Locate the cell with the specified text and output its (X, Y) center coordinate. 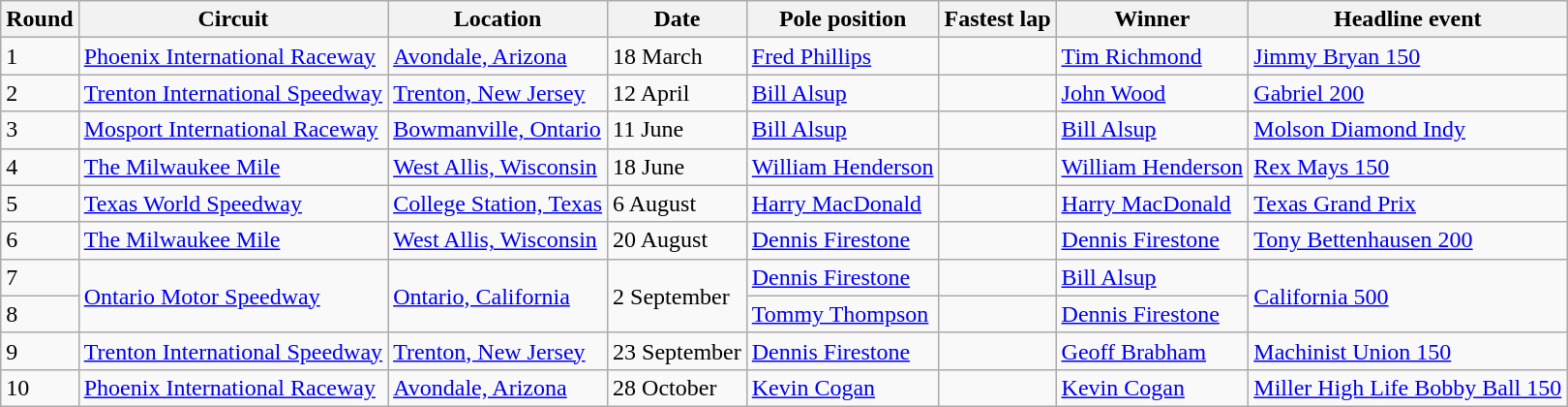
Winner (1152, 19)
Jimmy Bryan 150 (1407, 56)
18 June (678, 167)
6 August (678, 203)
10 (40, 388)
Circuit (232, 19)
Miller High Life Bobby Ball 150 (1407, 388)
1 (40, 56)
9 (40, 351)
Bowmanville, Ontario (498, 130)
5 (40, 203)
College Station, Texas (498, 203)
John Wood (1152, 93)
Fred Phillips (842, 56)
California 500 (1407, 296)
20 August (678, 240)
18 March (678, 56)
Molson Diamond Indy (1407, 130)
Headline event (1407, 19)
Ontario Motor Speedway (232, 296)
Round (40, 19)
7 (40, 277)
Pole position (842, 19)
Tommy Thompson (842, 314)
11 June (678, 130)
2 (40, 93)
12 April (678, 93)
Geoff Brabham (1152, 351)
Date (678, 19)
2 September (678, 296)
23 September (678, 351)
Texas World Speedway (232, 203)
Mosport International Raceway (232, 130)
3 (40, 130)
Fastest lap (997, 19)
Tony Bettenhausen 200 (1407, 240)
Rex Mays 150 (1407, 167)
Gabriel 200 (1407, 93)
Ontario, California (498, 296)
8 (40, 314)
Location (498, 19)
Tim Richmond (1152, 56)
4 (40, 167)
6 (40, 240)
Machinist Union 150 (1407, 351)
Texas Grand Prix (1407, 203)
28 October (678, 388)
